Return the (X, Y) coordinate for the center point of the cell that contains the specified text.  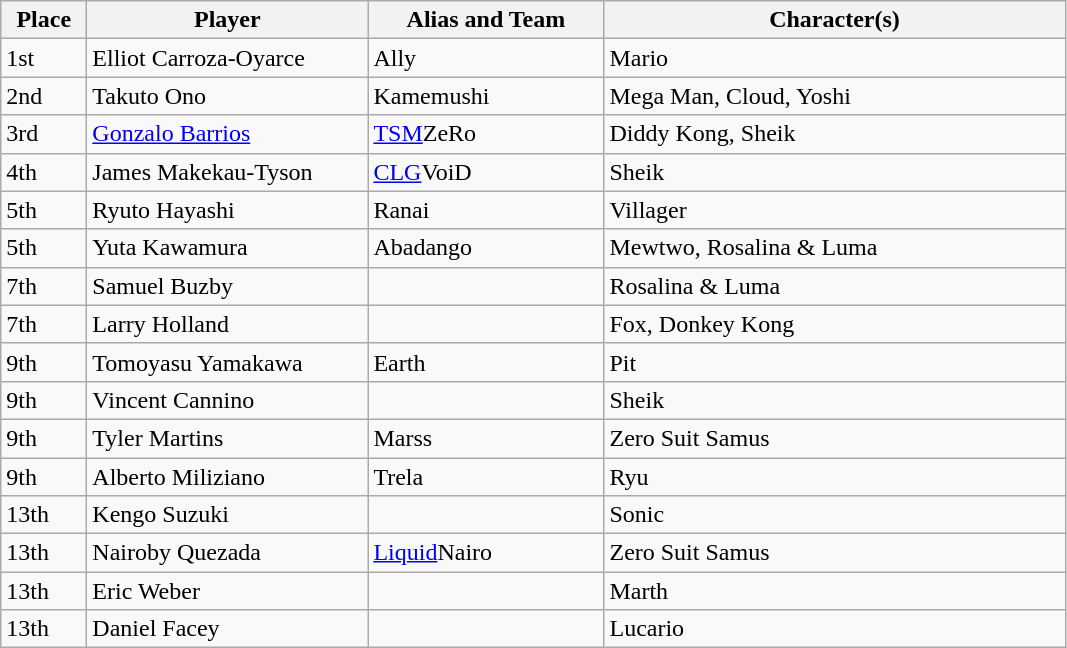
Player (228, 20)
Character(s) (834, 20)
Mega Man, Cloud, Yoshi (834, 96)
1st (44, 58)
Alias and Team (486, 20)
LiquidNairo (486, 553)
Villager (834, 210)
Trela (486, 477)
Larry Holland (228, 324)
Rosalina & Luma (834, 286)
Vincent Cannino (228, 400)
Yuta Kawamura (228, 248)
Mewtwo, Rosalina & Luma (834, 248)
Ranai (486, 210)
Nairoby Quezada (228, 553)
2nd (44, 96)
Ryu (834, 477)
Takuto Ono (228, 96)
Fox, Donkey Kong (834, 324)
Pit (834, 362)
Sonic (834, 515)
Gonzalo Barrios (228, 134)
Elliot Carroza-Oyarce (228, 58)
3rd (44, 134)
Lucario (834, 629)
Diddy Kong, Sheik (834, 134)
Earth (486, 362)
Kengo Suzuki (228, 515)
Eric Weber (228, 591)
Tomoyasu Yamakawa (228, 362)
Samuel Buzby (228, 286)
4th (44, 172)
Ryuto Hayashi (228, 210)
Daniel Facey (228, 629)
Mario (834, 58)
James Makekau-Tyson (228, 172)
Tyler Martins (228, 438)
TSMZeRo (486, 134)
Abadango (486, 248)
CLGVoiD (486, 172)
Marss (486, 438)
Kamemushi (486, 96)
Place (44, 20)
Marth (834, 591)
Alberto Miliziano (228, 477)
Ally (486, 58)
